Find where the given text appears and provide that cell's center as (x, y) coordinate. 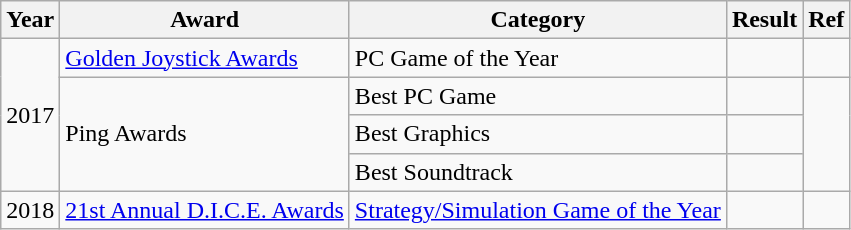
Strategy/Simulation Game of the Year (538, 210)
Best Soundtrack (538, 172)
21st Annual D.I.C.E. Awards (205, 210)
Result (764, 20)
PC Game of the Year (538, 58)
Award (205, 20)
Category (538, 20)
Best Graphics (538, 134)
Ping Awards (205, 134)
2018 (30, 210)
Ref (826, 20)
Year (30, 20)
2017 (30, 115)
Golden Joystick Awards (205, 58)
Best PC Game (538, 96)
